Output the [X, Y] coordinate of the center of the cell containing the given text.  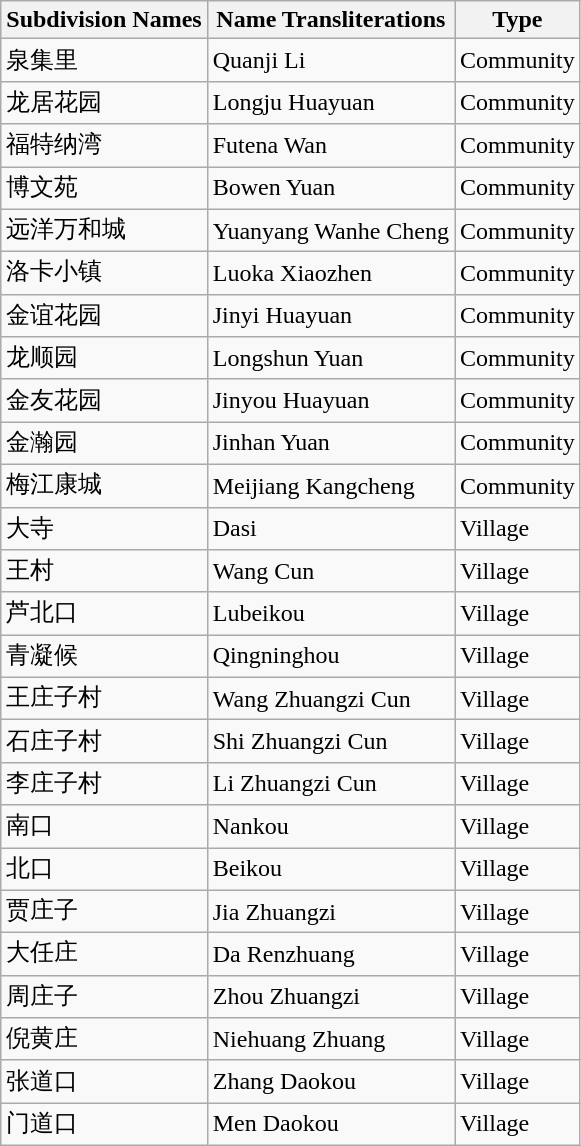
Men Daokou [330, 1124]
Zhang Daokou [330, 1082]
Jinyou Huayuan [330, 400]
Type [518, 20]
Jinyi Huayuan [330, 316]
Futena Wan [330, 146]
Wang Cun [330, 572]
金谊花园 [104, 316]
泉集里 [104, 60]
Yuanyang Wanhe Cheng [330, 230]
王村 [104, 572]
Li Zhuangzi Cun [330, 784]
龙居花园 [104, 102]
Jia Zhuangzi [330, 912]
南口 [104, 826]
周庄子 [104, 996]
福特纳湾 [104, 146]
李庄子村 [104, 784]
贾庄子 [104, 912]
Name Transliterations [330, 20]
Dasi [330, 528]
博文苑 [104, 188]
Meijiang Kangcheng [330, 486]
门道口 [104, 1124]
Wang Zhuangzi Cun [330, 698]
洛卡小镇 [104, 274]
Nankou [330, 826]
远洋万和城 [104, 230]
龙顺园 [104, 358]
Niehuang Zhuang [330, 1040]
青凝候 [104, 656]
大寺 [104, 528]
金友花园 [104, 400]
Longshun Yuan [330, 358]
Subdivision Names [104, 20]
Longju Huayuan [330, 102]
张道口 [104, 1082]
金瀚园 [104, 444]
梅江康城 [104, 486]
Qingninghou [330, 656]
Luoka Xiaozhen [330, 274]
Shi Zhuangzi Cun [330, 742]
Da Renzhuang [330, 954]
Quanji Li [330, 60]
Lubeikou [330, 614]
Zhou Zhuangzi [330, 996]
石庄子村 [104, 742]
Jinhan Yuan [330, 444]
王庄子村 [104, 698]
Beikou [330, 870]
Bowen Yuan [330, 188]
大任庄 [104, 954]
芦北口 [104, 614]
倪黄庄 [104, 1040]
北口 [104, 870]
